From the cell containing the given text, extract its center point as (X, Y) coordinate. 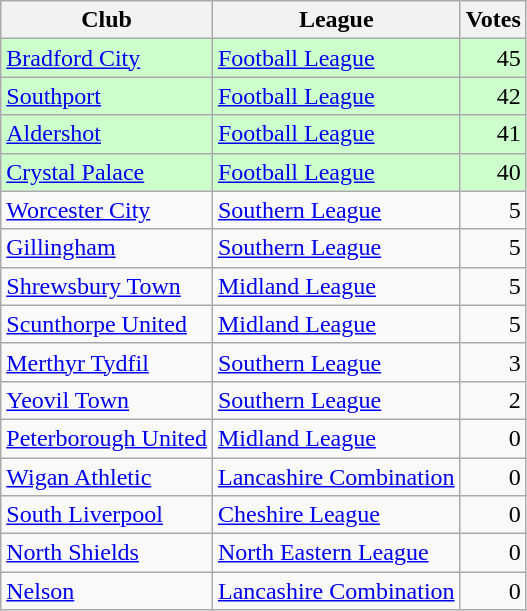
42 (493, 96)
Worcester City (107, 210)
Bradford City (107, 58)
South Liverpool (107, 515)
Peterborough United (107, 438)
Yeovil Town (107, 400)
40 (493, 172)
Cheshire League (336, 515)
League (336, 20)
North Eastern League (336, 553)
Crystal Palace (107, 172)
North Shields (107, 553)
Votes (493, 20)
Merthyr Tydfil (107, 362)
Club (107, 20)
45 (493, 58)
Wigan Athletic (107, 477)
Southport (107, 96)
3 (493, 362)
Nelson (107, 591)
Shrewsbury Town (107, 286)
Scunthorpe United (107, 324)
41 (493, 134)
Gillingham (107, 248)
2 (493, 400)
Aldershot (107, 134)
